Pinpoint the cell where the given text exists, returning its (x, y) midpoint coordinate. 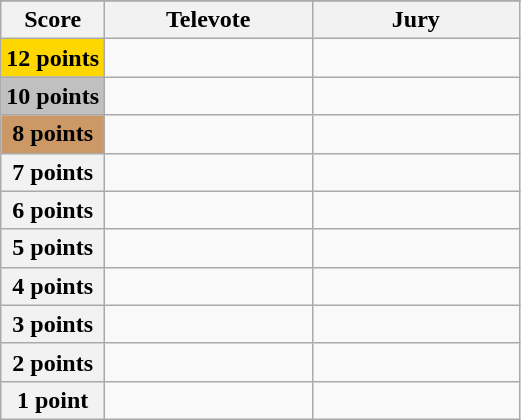
3 points (53, 324)
5 points (53, 248)
10 points (53, 96)
12 points (53, 58)
Score (53, 20)
2 points (53, 362)
8 points (53, 134)
Jury (416, 20)
6 points (53, 210)
Televote (209, 20)
4 points (53, 286)
7 points (53, 172)
1 point (53, 400)
